Find where the given text appears and provide that cell's center as [x, y] coordinate. 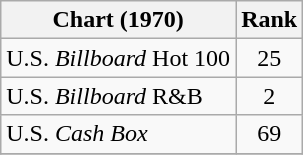
U.S. Billboard Hot 100 [118, 58]
U.S. Billboard R&B [118, 96]
2 [270, 96]
Chart (1970) [118, 20]
69 [270, 134]
25 [270, 58]
U.S. Cash Box [118, 134]
Rank [270, 20]
